For the text-containing cell, return its midpoint in (x, y) coordinate format. 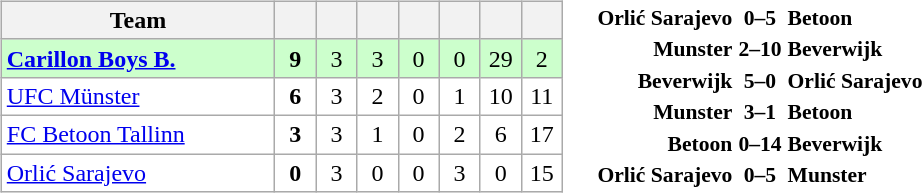
17 (542, 134)
0–14 (760, 143)
3–1 (760, 112)
Carillon Boys B. (138, 58)
9 (296, 58)
2–10 (760, 49)
FC Betoon Tallinn (138, 134)
Team (138, 20)
11 (542, 96)
5–0 (760, 80)
15 (542, 173)
Betoon (665, 143)
Beverwijk (665, 80)
10 (500, 96)
29 (500, 58)
UFC Münster (138, 96)
